For the text-containing cell, return its midpoint in (x, y) coordinate format. 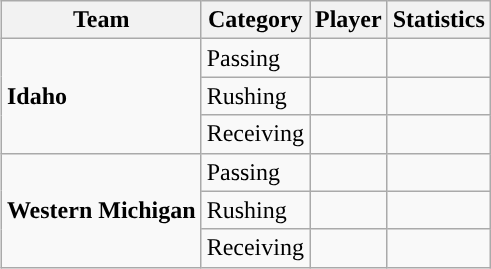
Category (255, 20)
Idaho (101, 96)
Player (349, 20)
Western Michigan (101, 210)
Statistics (438, 20)
Team (101, 20)
